Find where the given text appears and provide that cell's center as (x, y) coordinate. 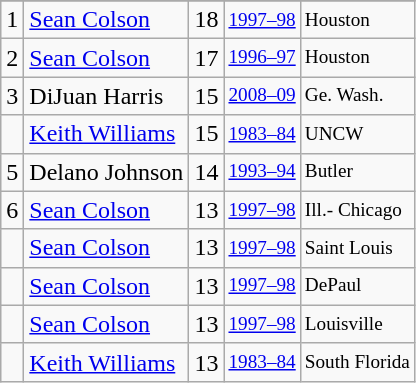
6 (12, 210)
DePaul (357, 286)
South Florida (357, 362)
17 (206, 58)
Delano Johnson (106, 172)
1 (12, 20)
3 (12, 96)
5 (12, 172)
18 (206, 20)
Louisville (357, 324)
1996–97 (262, 58)
UNCW (357, 134)
Butler (357, 172)
2008–09 (262, 96)
Ge. Wash. (357, 96)
1993–94 (262, 172)
14 (206, 172)
Ill.- Chicago (357, 210)
DiJuan Harris (106, 96)
2 (12, 58)
Saint Louis (357, 248)
